Provide the [x, y] coordinate of the cell's center where the given text is located.  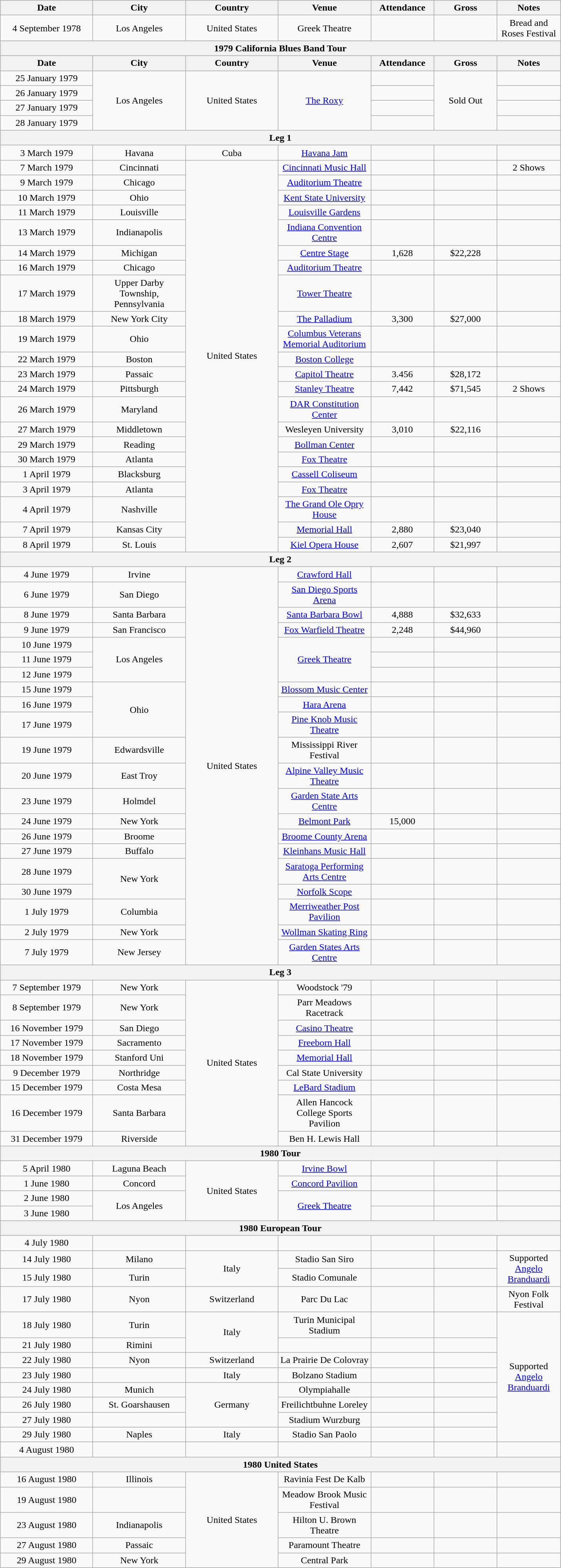
Leg 2 [280, 560]
Ben H. Lewis Hall [324, 1139]
3.456 [403, 374]
3 April 1979 [47, 489]
25 January 1979 [47, 78]
16 December 1979 [47, 1113]
Leg 1 [280, 138]
Crawford Hall [324, 574]
27 January 1979 [47, 108]
La Prairie De Colovray [324, 1360]
Indiana Convention Centre [324, 233]
29 August 1980 [47, 1560]
23 March 1979 [47, 374]
Kiel Opera House [324, 545]
3 June 1980 [47, 1213]
Stadio San Siro [324, 1259]
$23,040 [465, 530]
14 July 1980 [47, 1259]
18 November 1979 [47, 1057]
Turin Municipal Stadium [324, 1325]
16 November 1979 [47, 1028]
16 March 1979 [47, 268]
Allen Hancock College Sports Pavilion [324, 1113]
15 June 1979 [47, 689]
Michigan [139, 253]
4 September 1978 [47, 28]
$22,228 [465, 253]
1980 United States [280, 1464]
Louisville Gardens [324, 213]
2,248 [403, 630]
18 July 1980 [47, 1325]
15 December 1979 [47, 1088]
29 July 1980 [47, 1435]
Havana [139, 153]
7 March 1979 [47, 167]
20 June 1979 [47, 776]
15 July 1980 [47, 1277]
Hilton U. Brown Theatre [324, 1525]
7 April 1979 [47, 530]
23 July 1980 [47, 1375]
Garden State Arts Centre [324, 801]
Milano [139, 1259]
Cincinnati [139, 167]
4 April 1979 [47, 510]
10 June 1979 [47, 645]
Capitol Theatre [324, 374]
$71,545 [465, 389]
Costa Mesa [139, 1088]
Leg 3 [280, 972]
3 March 1979 [47, 153]
Cuba [232, 153]
9 December 1979 [47, 1072]
Munich [139, 1390]
17 July 1980 [47, 1299]
Alpine Valley Music Theatre [324, 776]
17 June 1979 [47, 725]
30 June 1979 [47, 892]
Cincinnati Music Hall [324, 167]
17 March 1979 [47, 293]
Garden States Arts Centre [324, 952]
17 November 1979 [47, 1043]
Columbia [139, 912]
19 August 1980 [47, 1499]
DAR Constitution Center [324, 409]
Riverside [139, 1139]
Maryland [139, 409]
4,888 [403, 615]
Wollman Skating Ring [324, 932]
23 June 1979 [47, 801]
Stadio Comunale [324, 1277]
Kent State University [324, 197]
$22,116 [465, 429]
Havana Jam [324, 153]
18 March 1979 [47, 319]
St. Goarshausen [139, 1405]
The Roxy [324, 100]
26 July 1980 [47, 1405]
26 June 1979 [47, 836]
New York City [139, 319]
Concord [139, 1183]
Stadio San Paolo [324, 1435]
11 June 1979 [47, 660]
16 June 1979 [47, 704]
2 June 1980 [47, 1198]
Central Park [324, 1560]
Tower Theatre [324, 293]
Irvine Bowl [324, 1168]
Nyon Folk Festival [529, 1299]
2,607 [403, 545]
11 March 1979 [47, 213]
Ravinia Fest De Kalb [324, 1479]
Bolzano Stadium [324, 1375]
Kansas City [139, 530]
Naples [139, 1435]
Stanford Uni [139, 1057]
Middletown [139, 429]
27 August 1980 [47, 1545]
East Troy [139, 776]
Cal State University [324, 1072]
19 March 1979 [47, 339]
7,442 [403, 389]
4 August 1980 [47, 1450]
1980 European Tour [280, 1228]
Concord Pavilion [324, 1183]
Olympiahalle [324, 1390]
Upper Darby Township, Pennsylvania [139, 293]
Northridge [139, 1072]
Kleinhans Music Hall [324, 851]
Sold Out [465, 100]
New Jersey [139, 952]
St. Louis [139, 545]
Bread and Roses Festival [529, 28]
Pine Knob Music Theatre [324, 725]
3,300 [403, 319]
Freilichtbuhne Loreley [324, 1405]
Buffalo [139, 851]
2 July 1979 [47, 932]
31 December 1979 [47, 1139]
24 March 1979 [47, 389]
Broome [139, 836]
1,628 [403, 253]
15,000 [403, 821]
12 June 1979 [47, 674]
Norfolk Scope [324, 892]
4 June 1979 [47, 574]
Blossom Music Center [324, 689]
Cassell Coliseum [324, 474]
Hara Arena [324, 704]
13 March 1979 [47, 233]
1979 California Blues Band Tour [280, 48]
8 June 1979 [47, 615]
Stadium Wurzburg [324, 1420]
8 April 1979 [47, 545]
22 March 1979 [47, 359]
24 July 1980 [47, 1390]
3,010 [403, 429]
27 July 1980 [47, 1420]
$32,633 [465, 615]
Edwardsville [139, 750]
16 August 1980 [47, 1479]
5 April 1980 [47, 1168]
30 March 1979 [47, 459]
Bollman Center [324, 444]
$21,997 [465, 545]
26 January 1979 [47, 93]
27 June 1979 [47, 851]
Parc Du Lac [324, 1299]
Columbus Veterans Memorial Auditorium [324, 339]
Centre Stage [324, 253]
Paramount Theatre [324, 1545]
7 September 1979 [47, 987]
2,880 [403, 530]
Irvine [139, 574]
1 July 1979 [47, 912]
4 July 1980 [47, 1243]
Pittsburgh [139, 389]
1980 Tour [280, 1154]
Wesleyen University [324, 429]
23 August 1980 [47, 1525]
1 June 1980 [47, 1183]
Louisville [139, 213]
1 April 1979 [47, 474]
21 July 1980 [47, 1345]
14 March 1979 [47, 253]
Casino Theatre [324, 1028]
Woodstock '79 [324, 987]
Parr Meadows Racetrack [324, 1008]
Blacksburg [139, 474]
$44,960 [465, 630]
The Grand Ole Opry House [324, 510]
Broome County Arena [324, 836]
9 June 1979 [47, 630]
Saratoga Performing Arts Centre [324, 871]
9 March 1979 [47, 182]
28 January 1979 [47, 123]
Nashville [139, 510]
Germany [232, 1405]
28 June 1979 [47, 871]
Holmdel [139, 801]
San Diego Sports Arena [324, 594]
19 June 1979 [47, 750]
Meadow Brook Music Festival [324, 1499]
$27,000 [465, 319]
LeBard Stadium [324, 1088]
Santa Barbara Bowl [324, 615]
8 September 1979 [47, 1008]
Rimini [139, 1345]
27 March 1979 [47, 429]
Stanley Theatre [324, 389]
10 March 1979 [47, 197]
Boston College [324, 359]
6 June 1979 [47, 594]
Fox Warfield Theatre [324, 630]
Freeborn Hall [324, 1043]
$28,172 [465, 374]
26 March 1979 [47, 409]
Laguna Beach [139, 1168]
29 March 1979 [47, 444]
Mississippi River Festival [324, 750]
Belmont Park [324, 821]
7 July 1979 [47, 952]
The Palladium [324, 319]
San Francisco [139, 630]
24 June 1979 [47, 821]
22 July 1980 [47, 1360]
Reading [139, 444]
Merriweather Post Pavilion [324, 912]
Illinois [139, 1479]
Sacramento [139, 1043]
Boston [139, 359]
